Find where the given text appears and provide that cell's center as [X, Y] coordinate. 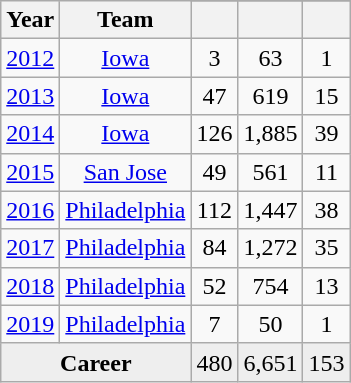
2014 [30, 134]
39 [326, 134]
3 [214, 58]
52 [214, 286]
7 [214, 324]
2016 [30, 210]
Career [96, 362]
47 [214, 96]
2018 [30, 286]
15 [326, 96]
2019 [30, 324]
2012 [30, 58]
13 [326, 286]
126 [214, 134]
San Jose [126, 172]
49 [214, 172]
2017 [30, 248]
1,885 [270, 134]
63 [270, 58]
2013 [30, 96]
754 [270, 286]
561 [270, 172]
1,272 [270, 248]
38 [326, 210]
153 [326, 362]
480 [214, 362]
Year [30, 20]
619 [270, 96]
11 [326, 172]
84 [214, 248]
35 [326, 248]
Team [126, 20]
2015 [30, 172]
112 [214, 210]
6,651 [270, 362]
50 [270, 324]
1,447 [270, 210]
